Pinpoint the cell where the given text exists, returning its (X, Y) midpoint coordinate. 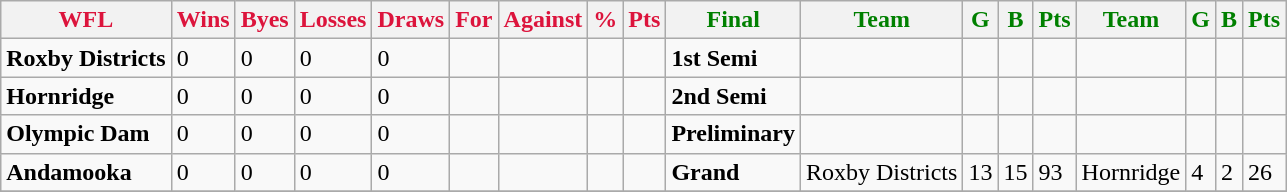
WFL (86, 20)
26 (1264, 172)
93 (1054, 172)
Draws (411, 20)
For (474, 20)
15 (1016, 172)
% (606, 20)
Against (543, 20)
Olympic Dam (86, 134)
Losses (333, 20)
1st Semi (734, 58)
2nd Semi (734, 96)
Andamooka (86, 172)
4 (1201, 172)
Final (734, 20)
Grand (734, 172)
Wins (203, 20)
Preliminary (734, 134)
13 (980, 172)
2 (1230, 172)
Byes (264, 20)
